Extract the [X, Y] coordinate from the center of the cell holding the provided text.  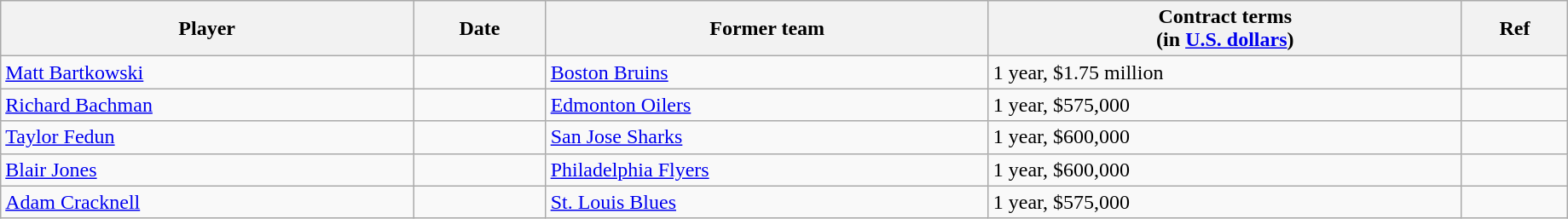
Ref [1514, 29]
Taylor Fedun [207, 137]
Adam Cracknell [207, 202]
Richard Bachman [207, 105]
1 year, $1.75 million [1224, 72]
Date [480, 29]
St. Louis Blues [767, 202]
Blair Jones [207, 170]
Boston Bruins [767, 72]
Matt Bartkowski [207, 72]
Philadelphia Flyers [767, 170]
Former team [767, 29]
Player [207, 29]
San Jose Sharks [767, 137]
Contract terms(in U.S. dollars) [1224, 29]
Edmonton Oilers [767, 105]
